From the cell containing the given text, extract its center point as [x, y] coordinate. 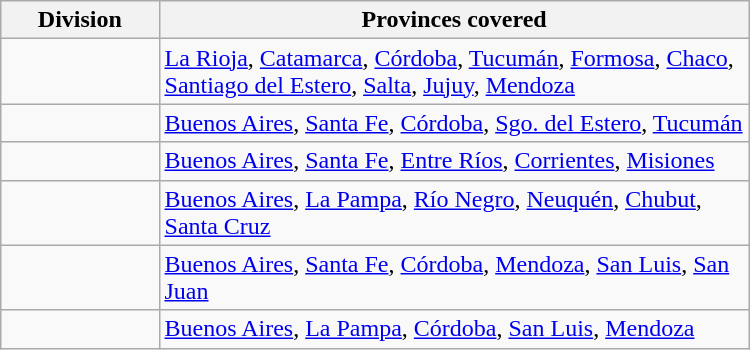
Buenos Aires, Santa Fe, Entre Ríos, Corrientes, Misiones [454, 161]
Buenos Aires, La Pampa, Córdoba, San Luis, Mendoza [454, 329]
Division [80, 20]
Buenos Aires, La Pampa, Río Negro, Neuquén, Chubut, Santa Cruz [454, 212]
Provinces covered [454, 20]
La Rioja, Catamarca, Córdoba, Tucumán, Formosa, Chaco, Santiago del Estero, Salta, Jujuy, Mendoza [454, 72]
Buenos Aires, Santa Fe, Córdoba, Sgo. del Estero, Tucumán [454, 123]
Buenos Aires, Santa Fe, Córdoba, Mendoza, San Luis, San Juan [454, 278]
